Output the (X, Y) coordinate of the center of the cell containing the given text.  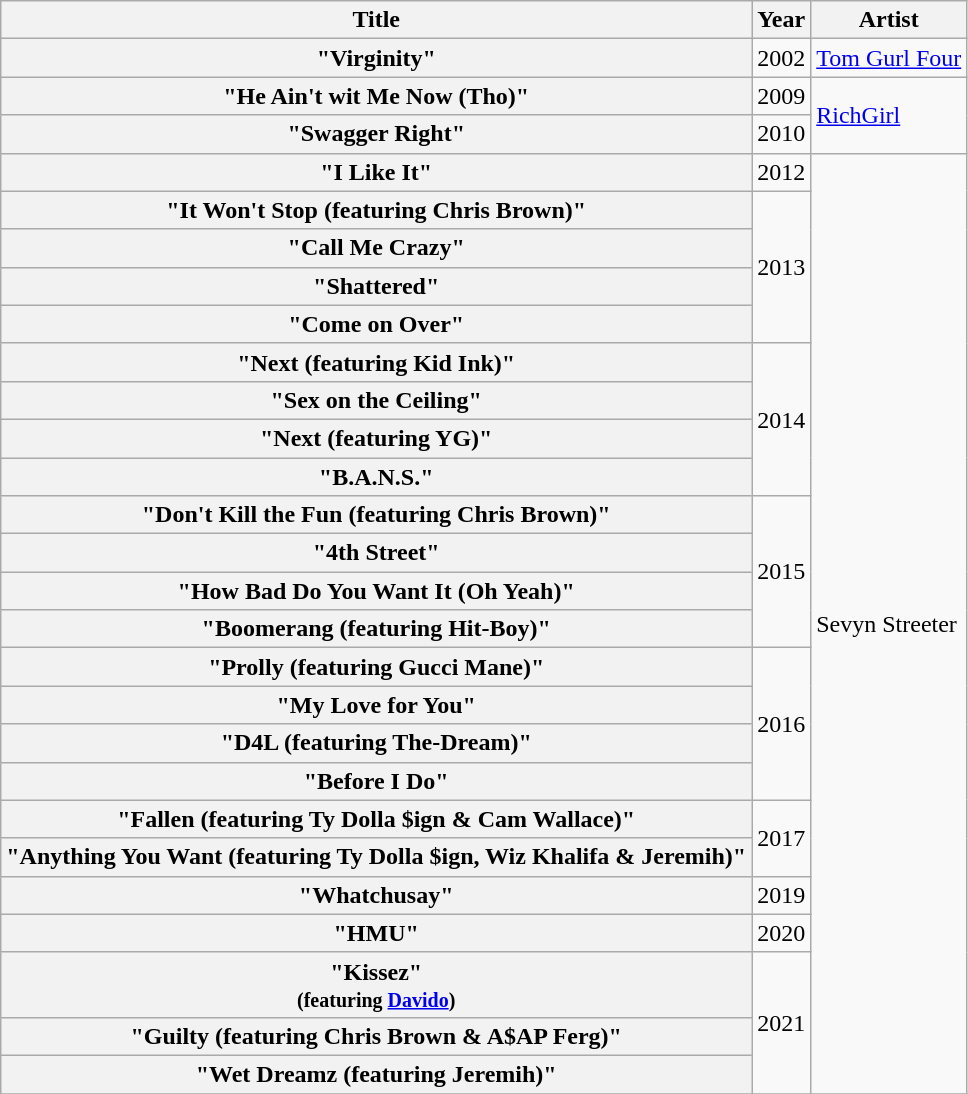
Sevyn Streeter (889, 623)
2013 (782, 267)
2010 (782, 134)
"Anything You Want (featuring Ty Dolla $ign, Wiz Khalifa & Jeremih)" (376, 857)
"It Won't Stop (featuring Chris Brown)" (376, 210)
"Sex on the Ceiling" (376, 400)
"4th Street" (376, 553)
2017 (782, 838)
"He Ain't wit Me Now (Tho)" (376, 96)
2009 (782, 96)
"Before I Do" (376, 781)
"Swagger Right" (376, 134)
2002 (782, 58)
2021 (782, 1022)
2020 (782, 933)
"Next (featuring YG)" (376, 438)
Title (376, 20)
"D4L (featuring The-Dream)" (376, 743)
"My Love for You" (376, 705)
"Boomerang (featuring Hit-Boy)" (376, 629)
"Guilty (featuring Chris Brown & A$AP Ferg)" (376, 1036)
"Kissez"(featuring Davido) (376, 984)
"Shattered" (376, 286)
"Prolly (featuring Gucci Mane)" (376, 667)
"I Like It" (376, 172)
"Next (featuring Kid Ink)" (376, 362)
Artist (889, 20)
RichGirl (889, 115)
2014 (782, 419)
"Fallen (featuring Ty Dolla $ign & Cam Wallace)" (376, 819)
"Come on Over" (376, 324)
"How Bad Do You Want It (Oh Yeah)" (376, 591)
2015 (782, 572)
"Call Me Crazy" (376, 248)
"B.A.N.S." (376, 477)
2012 (782, 172)
Year (782, 20)
"HMU" (376, 933)
"Wet Dreamz (featuring Jeremih)" (376, 1074)
"Virginity" (376, 58)
"Whatchusay" (376, 895)
2016 (782, 724)
Tom Gurl Four (889, 58)
2019 (782, 895)
"Don't Kill the Fun (featuring Chris Brown)" (376, 515)
